Identify which cell holds the provided text, then report its [X, Y] central coordinate. 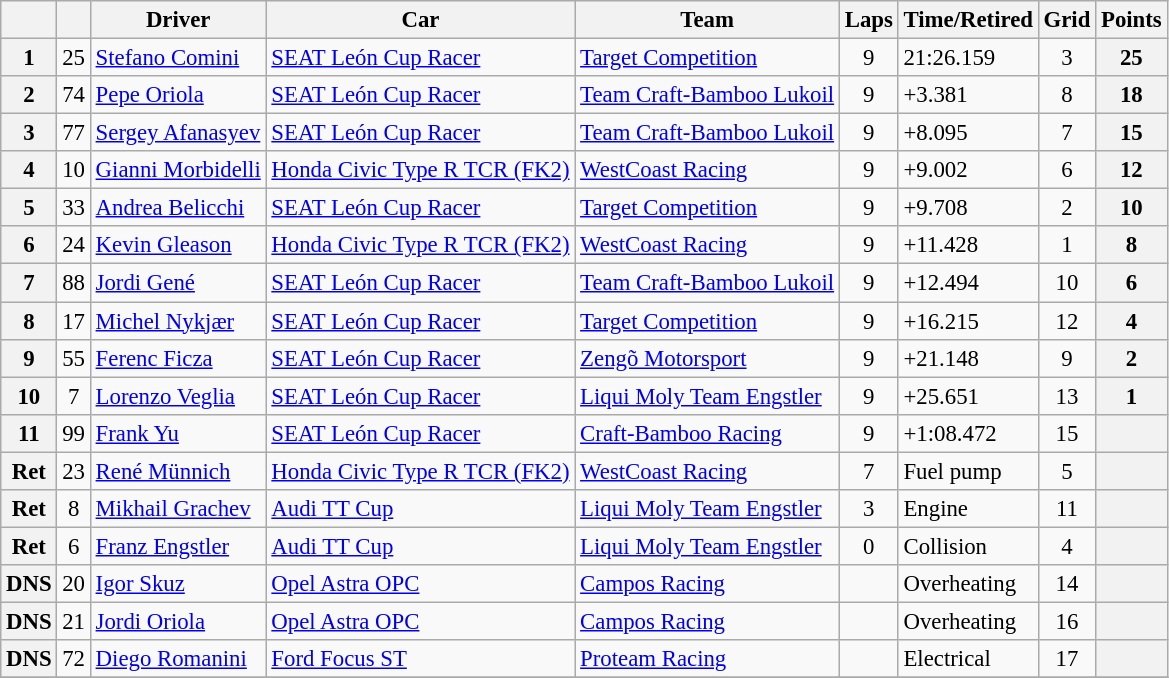
+16.215 [968, 321]
Craft-Bamboo Racing [708, 433]
24 [74, 245]
+9.708 [968, 208]
33 [74, 208]
0 [868, 546]
Collision [968, 546]
Andrea Belicchi [178, 208]
72 [74, 659]
13 [1066, 396]
74 [74, 95]
21 [74, 621]
88 [74, 283]
Car [420, 20]
+1:08.472 [968, 433]
21:26.159 [968, 58]
Time/Retired [968, 20]
Stefano Comini [178, 58]
23 [74, 471]
Kevin Gleason [178, 245]
Gianni Morbidelli [178, 170]
René Münnich [178, 471]
+25.651 [968, 396]
Driver [178, 20]
Franz Engstler [178, 546]
77 [74, 133]
+9.002 [968, 170]
Engine [968, 509]
+12.494 [968, 283]
+11.428 [968, 245]
Ferenc Ficza [178, 358]
Mikhail Grachev [178, 509]
Igor Skuz [178, 584]
Electrical [968, 659]
Grid [1066, 20]
+3.381 [968, 95]
14 [1066, 584]
Frank Yu [178, 433]
55 [74, 358]
Sergey Afanasyev [178, 133]
Ford Focus ST [420, 659]
Michel Nykjær [178, 321]
+21.148 [968, 358]
Points [1132, 20]
16 [1066, 621]
Lorenzo Veglia [178, 396]
+8.095 [968, 133]
18 [1132, 95]
Zengõ Motorsport [708, 358]
99 [74, 433]
Proteam Racing [708, 659]
Pepe Oriola [178, 95]
Jordi Oriola [178, 621]
Diego Romanini [178, 659]
Team [708, 20]
Jordi Gené [178, 283]
Laps [868, 20]
20 [74, 584]
Fuel pump [968, 471]
